Capture the cell that displays the provided text and extract its (X, Y) central coordinate. 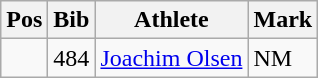
Joachim Olsen (172, 58)
Pos (24, 20)
484 (72, 58)
Athlete (172, 20)
Mark (283, 20)
NM (283, 58)
Bib (72, 20)
